Pinpoint the cell where the given text exists, returning its (x, y) midpoint coordinate. 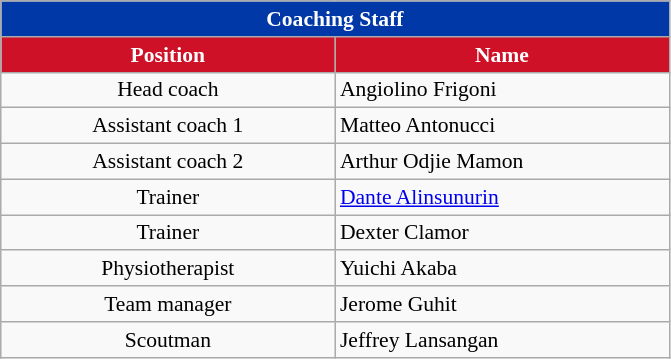
Assistant coach 2 (168, 162)
Physiotherapist (168, 269)
Coaching Staff (335, 19)
Jeffrey Lansangan (502, 340)
Head coach (168, 90)
Position (168, 55)
Scoutman (168, 340)
Assistant coach 1 (168, 126)
Name (502, 55)
Jerome Guhit (502, 304)
Yuichi Akaba (502, 269)
Matteo Antonucci (502, 126)
Dexter Clamor (502, 233)
Arthur Odjie Mamon (502, 162)
Dante Alinsunurin (502, 197)
Angiolino Frigoni (502, 90)
Team manager (168, 304)
